Scan for the cell matching the given text and deliver its (X, Y) coordinate at center. 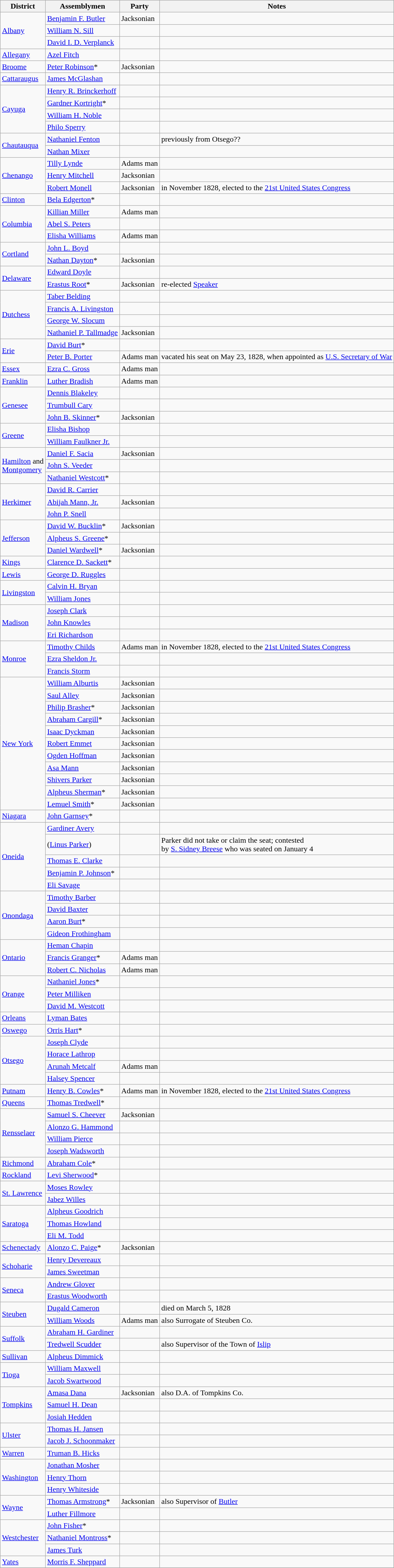
Peter B. Porter (82, 357)
Lemuel Smith* (82, 804)
John Garnsey* (82, 816)
Columbia (23, 224)
Clinton (23, 200)
Timothy Childs (82, 647)
Philo Sperry (82, 127)
Tredwell Scudder (82, 1344)
Daniel F. Sacia (82, 453)
Suffolk (23, 1338)
Henry Devereaux (82, 1260)
Orris Hart* (82, 1030)
Abel S. Peters (82, 224)
Hamilton and Montgomery (23, 466)
Francis Granger* (82, 958)
Nathan Mixer (82, 151)
Tilly Lynde (82, 164)
Samuel S. Cheever (82, 1115)
David M. Westcott (82, 1006)
Edward Doyle (82, 272)
Wayne (23, 1507)
Steuben (23, 1314)
Isaac Dyckman (82, 731)
Nathaniel Fenton (82, 139)
Ezra C. Gross (82, 369)
Thomas Howland (82, 1223)
Bela Edgerton* (82, 200)
Abraham H. Gardiner (82, 1332)
Halsey Spencer (82, 1078)
Orange (23, 994)
District (23, 6)
David R. Carrier (82, 490)
St. Lawrence (23, 1193)
George W. Slocum (82, 320)
Joseph Clark (82, 611)
Erie (23, 351)
Henry Mitchell (82, 176)
Amasa Dana (82, 1393)
Alpheus Goodrich (82, 1211)
Eri Richardson (82, 635)
Eli M. Todd (82, 1236)
Aaron Burt* (82, 921)
Benjamin P. Johnson* (82, 873)
Saul Alley (82, 695)
Gardner Kortright* (82, 103)
Washington (23, 1477)
Delaware (23, 278)
Otsego (23, 1060)
vacated his seat on May 23, 1828, when appointed as U.S. Secretary of War (277, 357)
Thomas E. Clarke (82, 861)
Notes (277, 6)
Jacob Swartwood (82, 1381)
Henry Thorn (82, 1477)
Chenango (23, 176)
Onondaga (23, 915)
Andrew Glover (82, 1284)
Horace Lathrop (82, 1054)
David Burt* (82, 345)
Elisha Williams (82, 236)
Ulster (23, 1435)
Samuel H. Dean (82, 1405)
Westchester (23, 1538)
James Sweetman (82, 1272)
Lyman Bates (82, 1018)
(Linus Parker) (82, 845)
Cayuga (23, 109)
Robert C. Nicholas (82, 970)
Dutchess (23, 314)
Genesee (23, 405)
Timothy Barber (82, 897)
Robert Monell (82, 188)
David W. Bucklin* (82, 526)
Alonzo C. Paige* (82, 1248)
Cattaraugus (23, 79)
Alpheus Dimmick (82, 1357)
Jacob J. Schoonmaker (82, 1441)
Parker did not take or claim the seat; contested by S. Sidney Breese who was seated on January 4 (277, 845)
Oneida (23, 857)
Peter Milliken (82, 994)
Moses Rowley (82, 1187)
Gardiner Avery (82, 828)
Rensselaer (23, 1133)
John Fisher* (82, 1526)
Schoharie (23, 1266)
Erastus Root* (82, 284)
Assemblymen (82, 6)
Tioga (23, 1375)
Jefferson (23, 538)
Philip Brasher* (82, 707)
Party (140, 6)
John S. Veeder (82, 466)
Peter Robinson* (82, 67)
Alpheus Sherman* (82, 792)
Chautauqua (23, 145)
Kings (23, 562)
Franklin (23, 381)
William Alburtis (82, 683)
Henry B. Cowles* (82, 1090)
Josiah Hedden (82, 1417)
William N. Sill (82, 30)
Heman Chapin (82, 946)
Oswego (23, 1030)
William Faulkner Jr. (82, 441)
Killian Miller (82, 212)
Joseph Wadsworth (82, 1151)
Thomas H. Jansen (82, 1429)
died on March 5, 1828 (277, 1308)
Francis Storm (82, 671)
Allegany (23, 55)
Jabez Willes (82, 1199)
David I. D. Verplanck (82, 43)
Henry Whiteside (82, 1489)
Ontario (23, 958)
Gideon Frothingham (82, 933)
Nathan Dayton* (82, 260)
William Jones (82, 599)
James Turk (82, 1550)
Seneca (23, 1290)
Levi Sherwood* (82, 1175)
James McGlashan (82, 79)
Shivers Parker (82, 780)
Nathaniel Montross* (82, 1538)
John P. Snell (82, 514)
also Supervisor of the Town of Islip (277, 1344)
John B. Skinner* (82, 417)
also D.A. of Tompkins Co. (277, 1393)
Erastus Woodworth (82, 1296)
Morris F. Sheppard (82, 1562)
Madison (23, 623)
Benjamin F. Butler (82, 18)
Asa Mann (82, 768)
Nathaniel P. Tallmadge (82, 332)
Calvin H. Bryan (82, 586)
Abraham Cole* (82, 1163)
Lewis (23, 574)
Warren (23, 1453)
William Maxwell (82, 1369)
Queens (23, 1102)
Albany (23, 30)
Abraham Cargill* (82, 719)
Richmond (23, 1163)
Herkimer (23, 502)
Saratoga (23, 1223)
Broome (23, 67)
Trumbull Cary (82, 405)
Yates (23, 1562)
Dennis Blakeley (82, 393)
Truman B. Hicks (82, 1453)
also Surrogate of Steuben Co. (277, 1320)
David Baxter (82, 909)
Alonzo G. Hammond (82, 1127)
Putnam (23, 1090)
Luther Fillmore (82, 1514)
Henry R. Brinckerhoff (82, 91)
William Pierce (82, 1139)
re-elected Speaker (277, 284)
Essex (23, 369)
Ezra Sheldon Jr. (82, 659)
Thomas Armstrong* (82, 1501)
Rockland (23, 1175)
Livingston (23, 593)
Nathaniel Westcott* (82, 478)
Eli Savage (82, 885)
John Knowles (82, 623)
John L. Boyd (82, 248)
Cortland (23, 254)
Clarence D. Sackett* (82, 562)
also Supervisor of Butler (277, 1501)
Nathaniel Jones* (82, 982)
William Woods (82, 1320)
Joseph Clyde (82, 1042)
Monroe (23, 659)
Elisha Bishop (82, 429)
William H. Noble (82, 115)
Daniel Wardwell* (82, 550)
Arunah Metcalf (82, 1066)
Dugald Cameron (82, 1308)
Taber Belding (82, 296)
George D. Ruggles (82, 574)
Niagara (23, 816)
Sullivan (23, 1357)
Tompkins (23, 1405)
Azel Fitch (82, 55)
Jonathan Mosher (82, 1465)
Robert Emmet (82, 744)
Abijah Mann, Jr. (82, 502)
Alpheus S. Greene* (82, 538)
Schenectady (23, 1248)
Francis A. Livingston (82, 308)
Luther Bradish (82, 381)
New York (23, 744)
previously from Otsego?? (277, 139)
Thomas Tredwell* (82, 1102)
Orleans (23, 1018)
Greene (23, 435)
Ogden Hoffman (82, 756)
